Locate the cell with the specified text and output its (x, y) center coordinate. 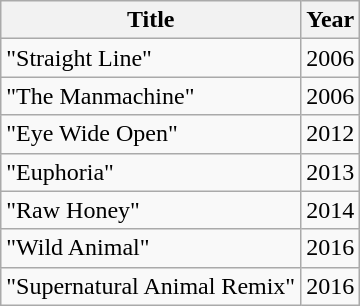
"Wild Animal" (151, 248)
"Eye Wide Open" (151, 134)
"Euphoria" (151, 172)
Title (151, 20)
2013 (330, 172)
2014 (330, 210)
"Supernatural Animal Remix" (151, 286)
"Raw Honey" (151, 210)
"The Manmachine" (151, 96)
2012 (330, 134)
Year (330, 20)
"Straight Line" (151, 58)
